Provide the (X, Y) coordinate of the cell's center where the given text is located.  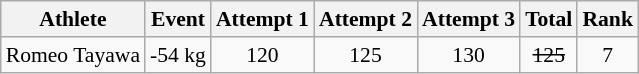
Event (178, 19)
Athlete (73, 19)
Total (548, 19)
130 (468, 55)
Rank (608, 19)
-54 kg (178, 55)
Attempt 2 (366, 19)
Romeo Tayawa (73, 55)
Attempt 1 (262, 19)
120 (262, 55)
Attempt 3 (468, 19)
7 (608, 55)
